Output the (X, Y) coordinate of the center of the cell containing the given text.  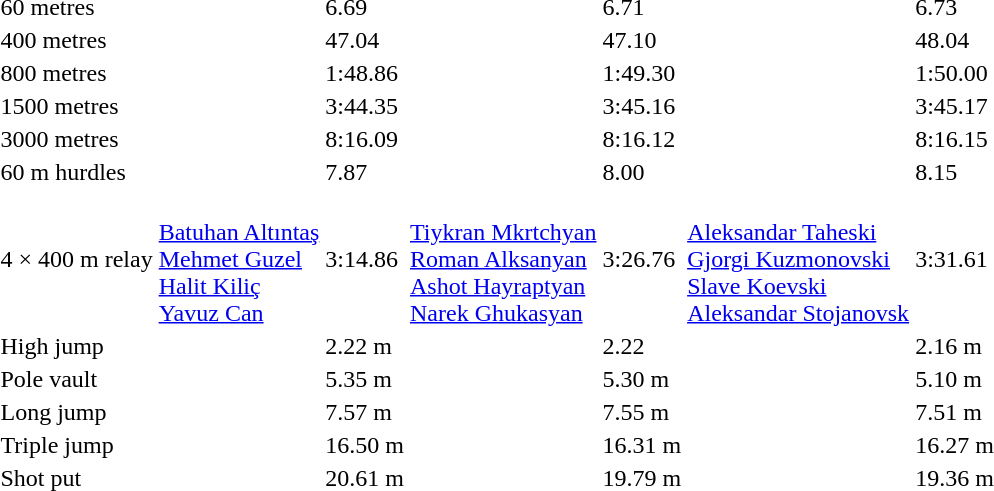
Batuhan AltıntaşMehmet GuzelHalit KiliçYavuz Can (239, 259)
2.22 (642, 346)
8:16.09 (365, 139)
3:44.35 (365, 106)
3:26.76 (642, 259)
7.55 m (642, 412)
8.00 (642, 172)
2.22 m (365, 346)
7.57 m (365, 412)
16.50 m (365, 445)
3:14.86 (365, 259)
5.30 m (642, 379)
5.35 m (365, 379)
3:45.16 (642, 106)
8:16.12 (642, 139)
47.10 (642, 40)
Aleksandar TaheskiGjorgi KuzmonovskiSlave KoevskiAleksandar Stojanovsk (798, 259)
Tiykran MkrtchyanRoman AlksanyanAshot HayraptyanNarek Ghukasyan (504, 259)
1:49.30 (642, 73)
47.04 (365, 40)
1:48.86 (365, 73)
7.87 (365, 172)
16.31 m (642, 445)
